Search for the cell housing the specified text and yield its (X, Y) center coordinate. 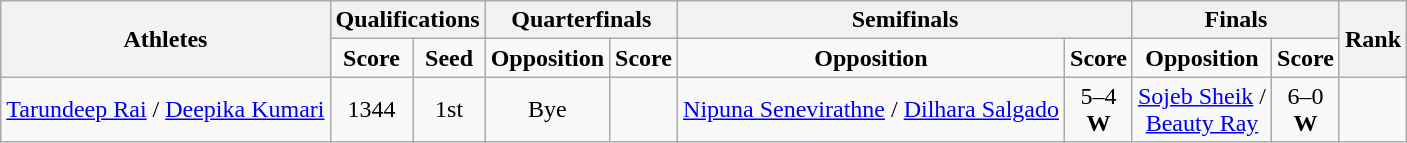
6–0W (1306, 110)
Bye (547, 110)
Finals (1236, 20)
Athletes (166, 39)
Tarundeep Rai / Deepika Kumari (166, 110)
Qualifications (408, 20)
5–4W (1099, 110)
Seed (449, 58)
Rank (1372, 39)
Semifinals (906, 20)
1344 (372, 110)
Nipuna Senevirathne / Dilhara Salgado (872, 110)
Quarterfinals (581, 20)
Sojeb Sheik /Beauty Ray (1202, 110)
1st (449, 110)
